Search for the cell housing the specified text and yield its (x, y) center coordinate. 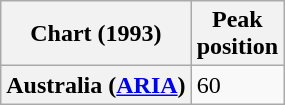
Australia (ARIA) (96, 85)
Chart (1993) (96, 34)
Peakposition (237, 34)
60 (237, 85)
